Output the [X, Y] coordinate of the center of the cell containing the given text.  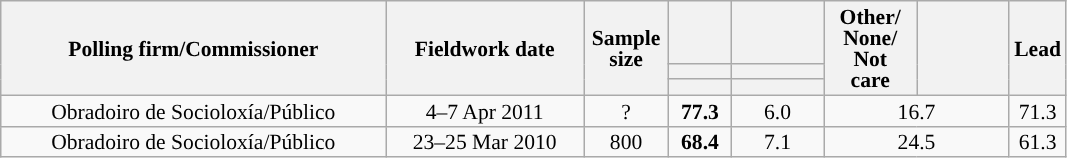
23–25 Mar 2010 [485, 142]
Fieldwork date [485, 48]
? [626, 110]
61.3 [1038, 142]
16.7 [916, 110]
71.3 [1038, 110]
7.1 [778, 142]
68.4 [700, 142]
24.5 [916, 142]
77.3 [700, 110]
4–7 Apr 2011 [485, 110]
800 [626, 142]
Sample size [626, 48]
Polling firm/Commissioner [194, 48]
Lead [1038, 48]
Other/None/Notcare [870, 48]
6.0 [778, 110]
